Detect which cell encompasses the target text, then output its [x, y] center coordinate. 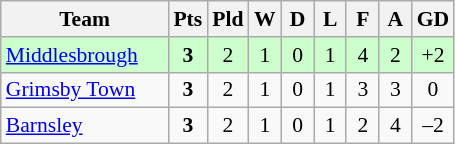
Middlesbrough [85, 55]
A [396, 19]
+2 [434, 55]
Pts [188, 19]
Pld [228, 19]
GD [434, 19]
Grimsby Town [85, 90]
W [266, 19]
L [330, 19]
–2 [434, 126]
Team [85, 19]
Barnsley [85, 126]
F [362, 19]
D [298, 19]
